Locate the cell with the specified text and output its (x, y) center coordinate. 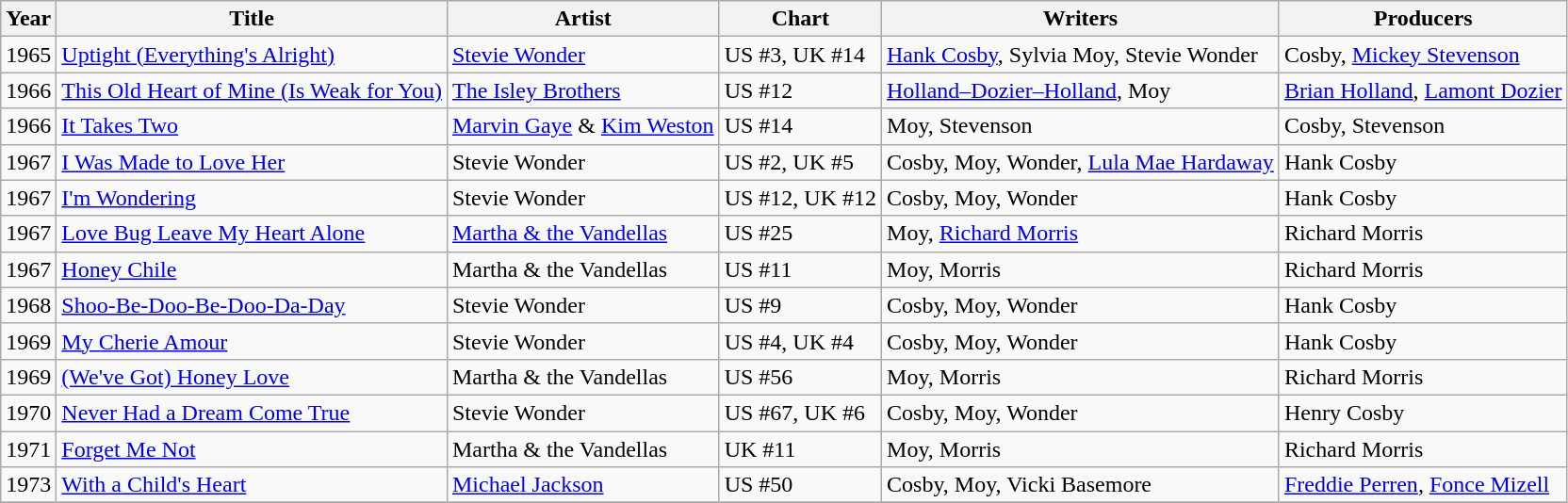
US #2, UK #5 (800, 162)
Honey Chile (253, 269)
The Isley Brothers (582, 90)
I Was Made to Love Her (253, 162)
Brian Holland, Lamont Dozier (1423, 90)
US #12, UK #12 (800, 198)
Love Bug Leave My Heart Alone (253, 234)
Cosby, Stevenson (1423, 126)
US #4, UK #4 (800, 341)
US #56 (800, 377)
(We've Got) Honey Love (253, 377)
Henry Cosby (1423, 413)
Title (253, 19)
Michael Jackson (582, 485)
UK #11 (800, 449)
Moy, Richard Morris (1081, 234)
Year (28, 19)
US #50 (800, 485)
My Cherie Amour (253, 341)
US #9 (800, 305)
Cosby, Moy, Wonder, Lula Mae Hardaway (1081, 162)
Never Had a Dream Come True (253, 413)
It Takes Two (253, 126)
Holland–Dozier–Holland, Moy (1081, 90)
This Old Heart of Mine (Is Weak for You) (253, 90)
US #14 (800, 126)
Uptight (Everything's Alright) (253, 55)
US #11 (800, 269)
Freddie Perren, Fonce Mizell (1423, 485)
Moy, Stevenson (1081, 126)
1968 (28, 305)
1965 (28, 55)
US #12 (800, 90)
Forget Me Not (253, 449)
US #67, UK #6 (800, 413)
Artist (582, 19)
Shoo-Be-Doo-Be-Doo-Da-Day (253, 305)
Hank Cosby, Sylvia Moy, Stevie Wonder (1081, 55)
With a Child's Heart (253, 485)
Chart (800, 19)
1970 (28, 413)
1973 (28, 485)
US #25 (800, 234)
Writers (1081, 19)
I'm Wondering (253, 198)
US #3, UK #14 (800, 55)
Marvin Gaye & Kim Weston (582, 126)
Producers (1423, 19)
Cosby, Moy, Vicki Basemore (1081, 485)
Cosby, Mickey Stevenson (1423, 55)
1971 (28, 449)
